Scan for the cell matching the given text and deliver its [x, y] coordinate at center. 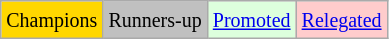
Champions [52, 20]
Runners-up [155, 20]
Relegated [342, 20]
Promoted [252, 20]
